Determine the (X, Y) coordinate at the center of the cell enclosing the given text.  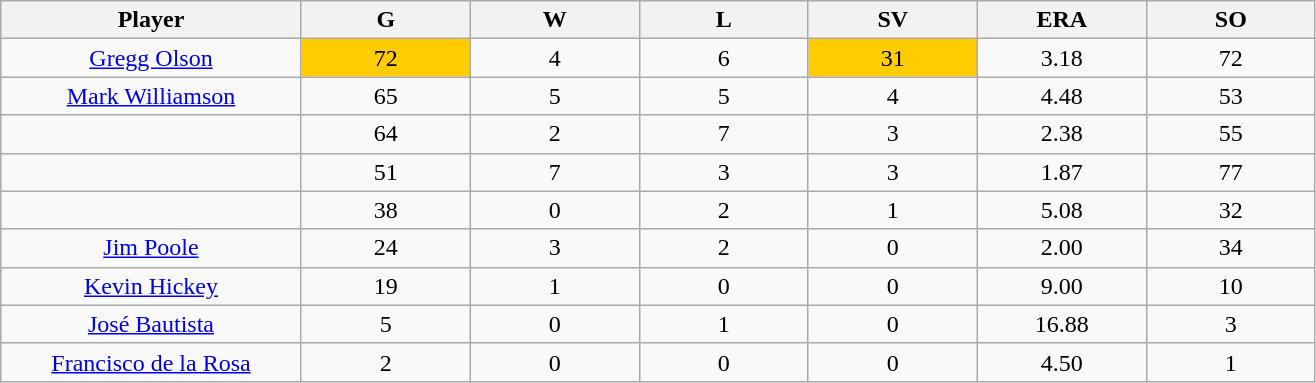
L (724, 20)
SO (1230, 20)
32 (1230, 210)
2.38 (1062, 134)
55 (1230, 134)
24 (386, 248)
6 (724, 58)
5.08 (1062, 210)
34 (1230, 248)
4.48 (1062, 96)
31 (892, 58)
3.18 (1062, 58)
Mark Williamson (151, 96)
2.00 (1062, 248)
38 (386, 210)
ERA (1062, 20)
1.87 (1062, 172)
G (386, 20)
Francisco de la Rosa (151, 362)
SV (892, 20)
Gregg Olson (151, 58)
4.50 (1062, 362)
77 (1230, 172)
19 (386, 286)
10 (1230, 286)
51 (386, 172)
64 (386, 134)
Kevin Hickey (151, 286)
9.00 (1062, 286)
16.88 (1062, 324)
Player (151, 20)
53 (1230, 96)
Jim Poole (151, 248)
W (554, 20)
65 (386, 96)
José Bautista (151, 324)
